Search for the cell housing the specified text and yield its [x, y] center coordinate. 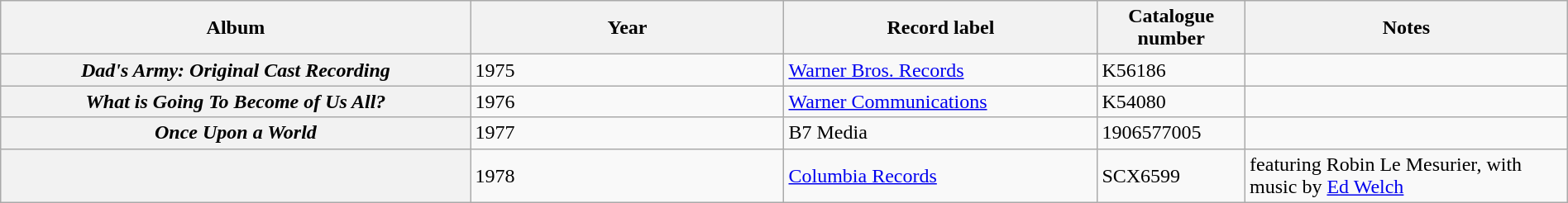
1977 [627, 133]
1976 [627, 101]
featuring Robin Le Mesurier, with music by Ed Welch [1407, 175]
Columbia Records [941, 175]
1978 [627, 175]
Notes [1407, 28]
Dad's Army: Original Cast Recording [236, 70]
Catalogue number [1171, 28]
What is Going To Become of Us All? [236, 101]
K54080 [1171, 101]
Album [236, 28]
1975 [627, 70]
B7 Media [941, 133]
Record label [941, 28]
Year [627, 28]
Warner Bros. Records [941, 70]
Once Upon a World [236, 133]
Warner Communications [941, 101]
1906577005 [1171, 133]
K56186 [1171, 70]
SCX6599 [1171, 175]
